Extract the (x, y) coordinate from the center of the cell holding the provided text.  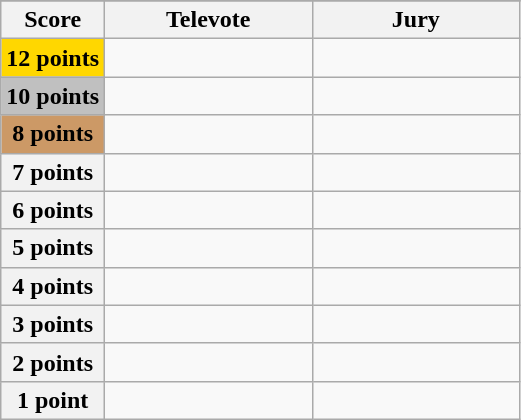
3 points (53, 324)
8 points (53, 134)
10 points (53, 96)
Score (53, 20)
Televote (209, 20)
5 points (53, 248)
Jury (416, 20)
6 points (53, 210)
12 points (53, 58)
4 points (53, 286)
7 points (53, 172)
2 points (53, 362)
1 point (53, 400)
